For the text-containing cell, return its midpoint in [X, Y] coordinate format. 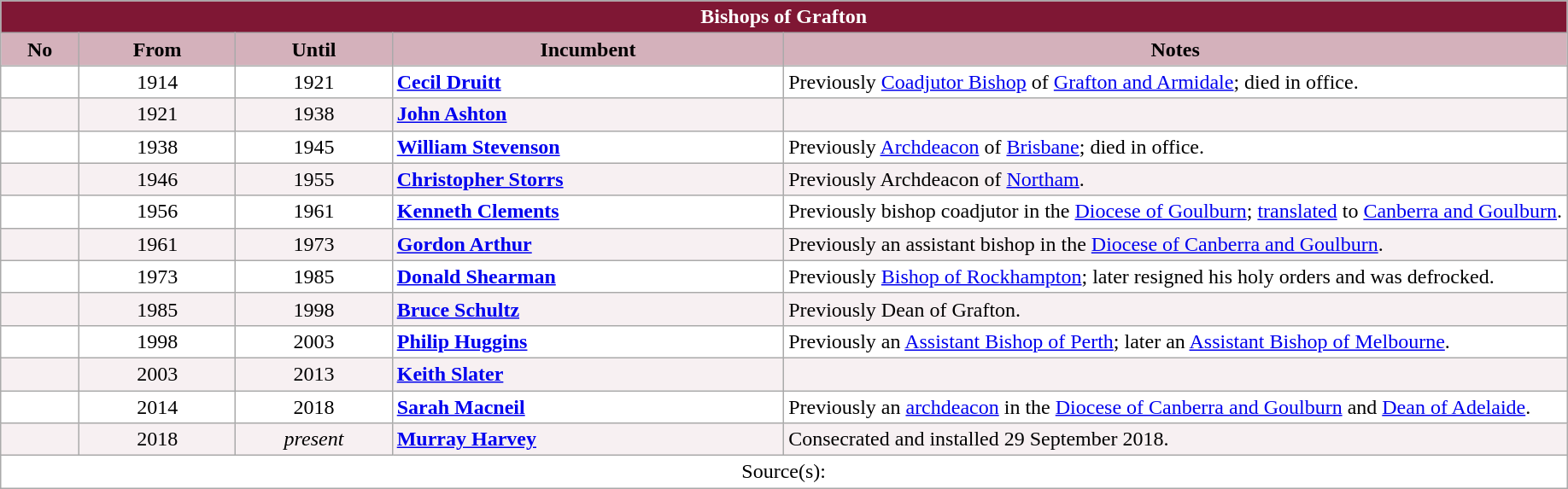
Previously Bishop of Rockhampton; later resigned his holy orders and was defrocked. [1175, 277]
Gordon Arthur [588, 244]
Donald Shearman [588, 277]
2014 [157, 407]
1955 [314, 179]
Previously Coadjutor Bishop of Grafton and Armidale; died in office. [1175, 82]
Sarah Macneil [588, 407]
Cecil Druitt [588, 82]
Previously an archdeacon in the Diocese of Canberra and Goulburn and Dean of Adelaide. [1175, 407]
Consecrated and installed 29 September 2018. [1175, 440]
No [40, 49]
Bruce Schultz [588, 309]
Notes [1175, 49]
Previously Archdeacon of Northam. [1175, 179]
1946 [157, 179]
Bishops of Grafton [784, 17]
Kenneth Clements [588, 212]
Previously an assistant bishop in the Diocese of Canberra and Goulburn. [1175, 244]
Previously Archdeacon of Brisbane; died in office. [1175, 147]
Previously bishop coadjutor in the Diocese of Goulburn; translated to Canberra and Goulburn. [1175, 212]
1956 [157, 212]
William Stevenson [588, 147]
1945 [314, 147]
Christopher Storrs [588, 179]
Incumbent [588, 49]
present [314, 440]
Murray Harvey [588, 440]
Previously Dean of Grafton. [1175, 309]
John Ashton [588, 114]
Philip Huggins [588, 341]
Until [314, 49]
2013 [314, 374]
Source(s): [784, 472]
1914 [157, 82]
Previously an Assistant Bishop of Perth; later an Assistant Bishop of Melbourne. [1175, 341]
Keith Slater [588, 374]
From [157, 49]
